Provide the [x, y] coordinate of the cell's center where the given text is located.  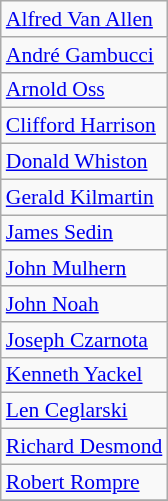
John Mulhern [84, 269]
Arnold Oss [84, 90]
Alfred Van Allen [84, 19]
Gerald Kilmartin [84, 197]
Robert Rompre [84, 482]
Len Ceglarski [84, 411]
John Noah [84, 304]
Donald Whiston [84, 162]
Joseph Czarnota [84, 340]
Clifford Harrison [84, 126]
Kenneth Yackel [84, 375]
Richard Desmond [84, 447]
James Sedin [84, 233]
André Gambucci [84, 55]
